Determine the [X, Y] coordinate at the center of the cell enclosing the given text.  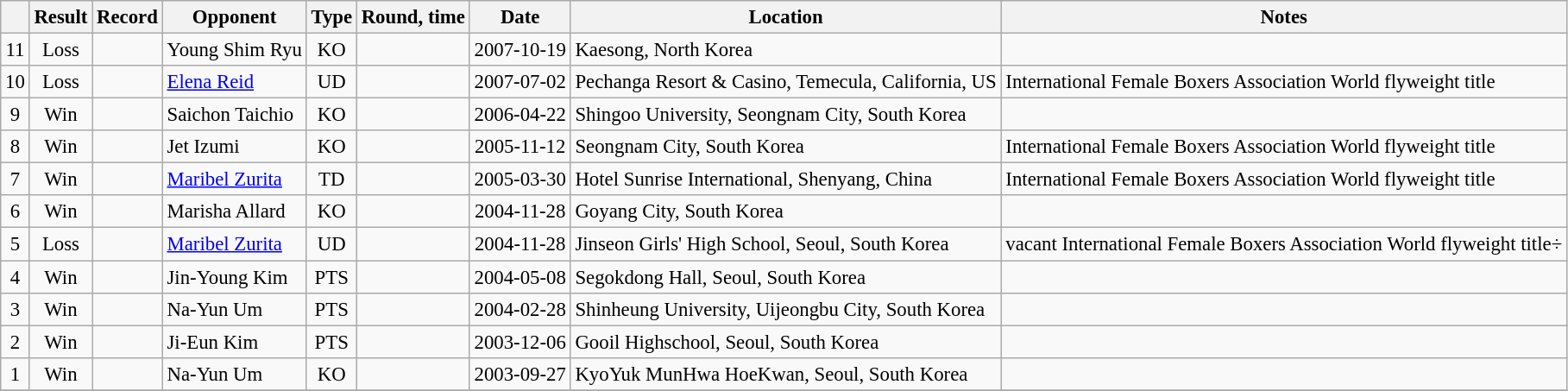
2007-10-19 [520, 50]
7 [16, 180]
Location [785, 17]
2004-02-28 [520, 309]
Seongnam City, South Korea [785, 147]
Record [128, 17]
11 [16, 50]
3 [16, 309]
Result [60, 17]
2 [16, 342]
Marisha Allard [235, 211]
Shinheung University, Uijeongbu City, South Korea [785, 309]
6 [16, 211]
2003-09-27 [520, 374]
TD [331, 180]
Segokdong Hall, Seoul, South Korea [785, 277]
2004-05-08 [520, 277]
Young Shim Ryu [235, 50]
8 [16, 147]
2006-04-22 [520, 115]
1 [16, 374]
Date [520, 17]
2003-12-06 [520, 342]
vacant International Female Boxers Association World flyweight title÷ [1284, 244]
Kaesong, North Korea [785, 50]
Gooil Highschool, Seoul, South Korea [785, 342]
Jin-Young Kim [235, 277]
2005-03-30 [520, 180]
Jinseon Girls' High School, Seoul, South Korea [785, 244]
KyoYuk MunHwa HoeKwan, Seoul, South Korea [785, 374]
Pechanga Resort & Casino, Temecula, California, US [785, 82]
5 [16, 244]
Opponent [235, 17]
Saichon Taichio [235, 115]
4 [16, 277]
Type [331, 17]
10 [16, 82]
2005-11-12 [520, 147]
Shingoo University, Seongnam City, South Korea [785, 115]
Ji-Eun Kim [235, 342]
Round, time [412, 17]
Goyang City, South Korea [785, 211]
Jet Izumi [235, 147]
2007-07-02 [520, 82]
9 [16, 115]
Elena Reid [235, 82]
Notes [1284, 17]
Hotel Sunrise International, Shenyang, China [785, 180]
